Detect which cell encompasses the target text, then output its (X, Y) center coordinate. 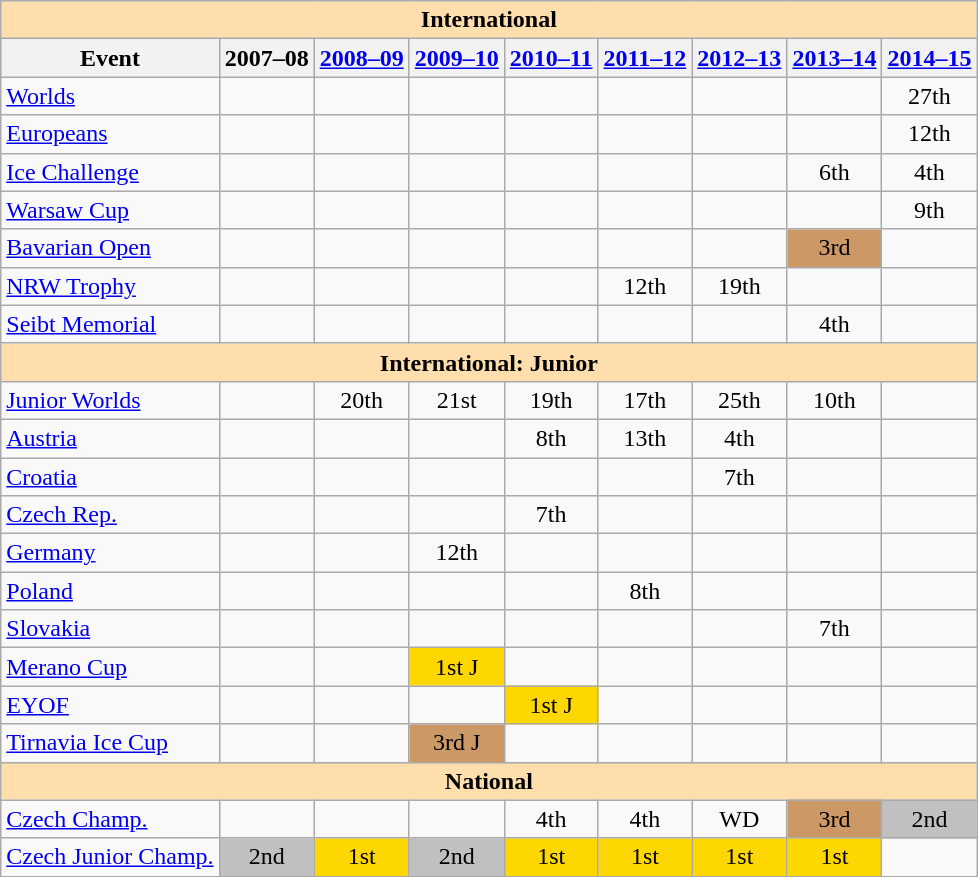
Tirnavia Ice Cup (110, 743)
2011–12 (645, 58)
Germany (110, 553)
9th (930, 210)
Poland (110, 591)
EYOF (110, 705)
Croatia (110, 477)
International: Junior (489, 362)
International (489, 20)
2012–13 (740, 58)
Czech Junior Champ. (110, 857)
Europeans (110, 134)
20th (362, 400)
17th (645, 400)
Worlds (110, 96)
Warsaw Cup (110, 210)
WD (740, 819)
2007–08 (266, 58)
Merano Cup (110, 667)
3rd J (456, 743)
Czech Rep. (110, 515)
Junior Worlds (110, 400)
2014–15 (930, 58)
Czech Champ. (110, 819)
2013–14 (834, 58)
2008–09 (362, 58)
National (489, 781)
27th (930, 96)
6th (834, 172)
21st (456, 400)
2009–10 (456, 58)
2010–11 (551, 58)
Ice Challenge (110, 172)
NRW Trophy (110, 286)
25th (740, 400)
13th (645, 438)
Event (110, 58)
Seibt Memorial (110, 324)
10th (834, 400)
Austria (110, 438)
Slovakia (110, 629)
Bavarian Open (110, 248)
